Return [X, Y] of the center of cell containing provided text 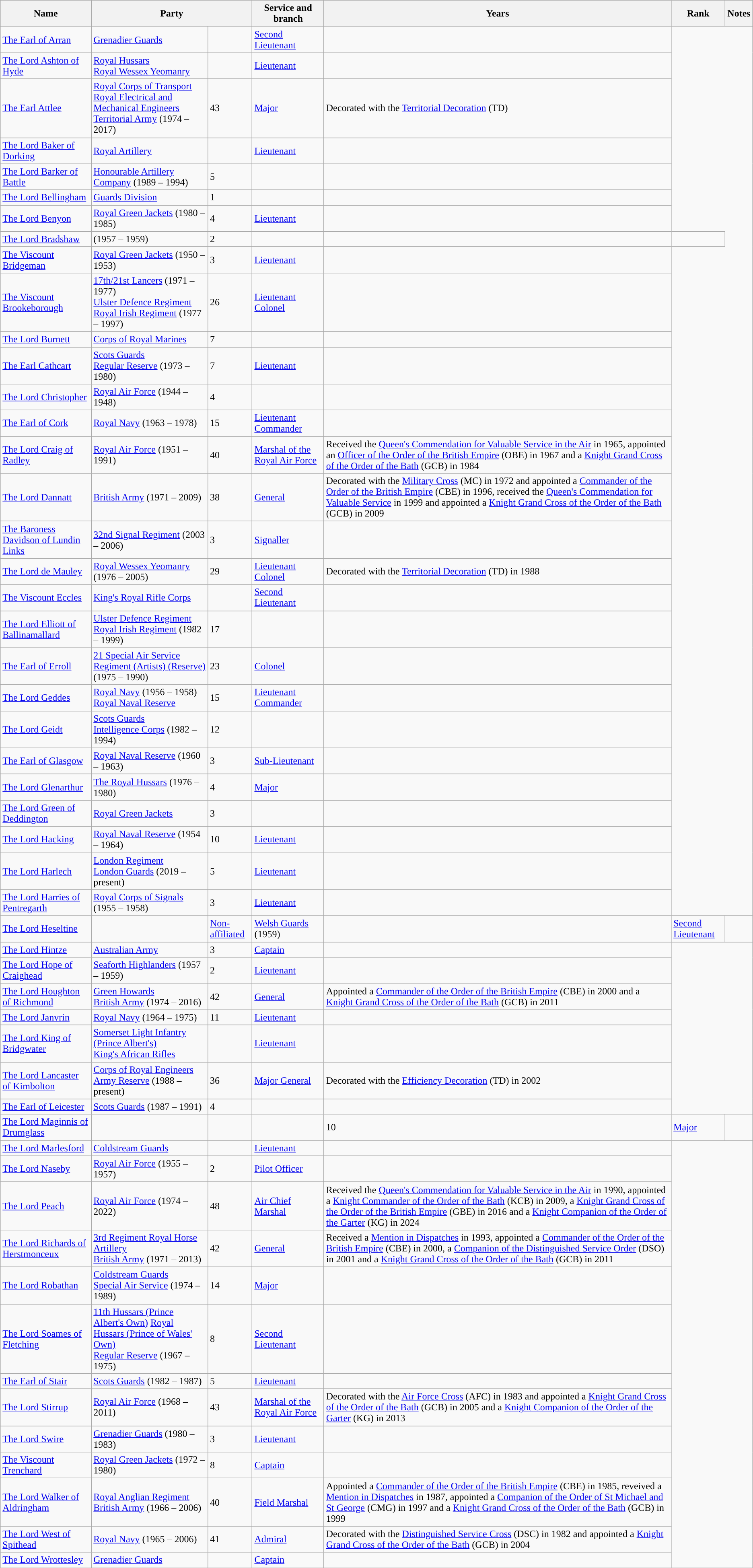
The Lord Geddes [46, 698]
Royal Navy (1963 – 1978) [150, 423]
Royal Air Force (1974 – 2022) [150, 1206]
The Earl of Cork [46, 423]
32nd Signal Regiment (2003 – 2006) [150, 540]
41 [230, 1539]
Welsh Guards (1959) [288, 929]
The Lord Naseby [46, 1169]
The Baroness Davidson of Lundin Links [46, 540]
The Lord Robathan [46, 1285]
Major General [288, 1080]
The Lord Craig of Radley [46, 455]
Decorated with the Territorial Decoration (TD) [497, 108]
The Earl Attlee [46, 108]
The Lord Elliott of Ballinamallard [46, 629]
12 [230, 729]
Royal Naval Reserve (1960 – 1963) [150, 761]
11 [230, 1017]
The Lord Hintze [46, 950]
The Lord Maginnis of Drumglass [46, 1127]
The Viscount Eccles [46, 598]
The Lord Marlesford [46, 1148]
Royal Green Jackets (1980 – 1985) [150, 218]
Coldstream Guards [150, 1148]
Sub-Lieutenant [288, 761]
Royal Navy (1956 – 1958)Royal Naval Reserve [150, 698]
48 [230, 1206]
The Lord Baker of Dorking [46, 150]
The Lord Green of Deddington [46, 813]
Royal HussarsRoyal Wessex Yeomanry [150, 66]
The Lord Harries of Pentregarth [46, 903]
The Lord Houghton of Richmond [46, 997]
Decorated with the Efficiency Decoration (TD) in 2002 [497, 1080]
The Earl of Leicester [46, 1107]
Signaller [288, 540]
The Lord Harlech [46, 871]
Seaforth Highlanders (1957 – 1959) [150, 970]
Years [497, 14]
The Lord de Mauley [46, 571]
Ulster Defence RegimentRoyal Irish Regiment (1982 – 1999) [150, 629]
The Lord Soames of Fletching [46, 1339]
Royal Corps of Signals (1955 – 1958) [150, 903]
The Lord Burnett [46, 339]
The Lord Benyon [46, 218]
Royal Air Force (1968 – 2011) [150, 1407]
(1957 – 1959) [150, 239]
The Viscount Bridgeman [46, 260]
The Lord King of Bridgwater [46, 1043]
The Lord Bellingham [46, 198]
Royal Green Jackets [150, 813]
Australian Army [150, 950]
Royal Artillery [150, 150]
Coldstream GuardsSpecial Air Service (1974 – 1989) [150, 1285]
The Earl of Glasgow [46, 761]
The Lord Wrottesley [46, 1560]
Notes [739, 14]
Decorated with the Territorial Decoration (TD) in 1988 [497, 571]
Royal Navy (1965 – 2006) [150, 1539]
The Viscount Brookeborough [46, 302]
The Lord Ashton of Hyde [46, 66]
The Lord Richards of Herstmonceux [46, 1248]
The Lord West of Spithead [46, 1539]
Corps of Royal Marines [150, 339]
Colonel [288, 666]
The Lord Lancaster of Kimbolton [46, 1080]
Scots GuardsIntelligence Corps (1982 – 1994) [150, 729]
Name [46, 14]
The Lord Dannatt [46, 497]
Royal Green Jackets (1950 – 1953) [150, 260]
London RegimentLondon Guards (2019 – present) [150, 871]
Royal Corps of TransportRoyal Electrical and Mechanical Engineers Territorial Army (1974 – 2017) [150, 108]
36 [230, 1080]
3rd Regiment Royal Horse ArtilleryBritish Army (1971 – 2013) [150, 1248]
The Lord Heseltine [46, 929]
The Earl of Arran [46, 39]
Green HowardsBritish Army (1974 – 2016) [150, 997]
Royal Wessex Yeomanry (1976 – 2005) [150, 571]
26 [230, 302]
23 [230, 666]
38 [230, 497]
Decorated with the Distinguished Service Cross (DSC) in 1982 and appointed a Knight Grand Cross of the Order of the Bath (GCB) in 2004 [497, 1539]
The Lord Walker of Aldringham [46, 1502]
21 Special Air Service Regiment (Artists) (Reserve) (1975 – 1990) [150, 666]
Royal Navy (1964 – 1975) [150, 1017]
Royal Naval Reserve (1954 – 1964) [150, 839]
The Lord Swire [46, 1439]
Party [172, 14]
The Lord Hope of Craighead [46, 970]
The Lord Bradshaw [46, 239]
Non-affiliated [230, 929]
The Lord Glenarthur [46, 787]
The Royal Hussars (1976 – 1980) [150, 787]
The Earl of Stair [46, 1381]
11th Hussars (Prince Albert's Own) Royal Hussars (Prince of Wales' Own)Regular Reserve (1967 – 1975) [150, 1339]
Rank [698, 14]
Air Chief Marshal [288, 1206]
The Lord Barker of Battle [46, 177]
The Lord Peach [46, 1206]
Pilot Officer [288, 1169]
The Lord Stirrup [46, 1407]
Corps of Royal EngineersArmy Reserve (1988 – present) [150, 1080]
The Lord Hacking [46, 839]
Royal Air Force (1951 – 1991) [150, 455]
Scots GuardsRegular Reserve (1973 – 1980) [150, 365]
Royal Air Force (1944 – 1948) [150, 397]
Royal Anglian RegimentBritish Army (1966 – 2006) [150, 1502]
The Lord Christopher [46, 397]
17 [230, 629]
Field Marshal [288, 1502]
British Army (1971 – 2009) [150, 497]
Grenadier Guards (1980 – 1983) [150, 1439]
17th/21st Lancers (1971 – 1977)Ulster Defence Regiment Royal Irish Regiment (1977 – 1997) [150, 302]
The Lord Geidt [46, 729]
The Earl of Erroll [46, 666]
Service and branch [288, 14]
14 [230, 1285]
Appointed a Commander of the Order of the British Empire (CBE) in 2000 and a Knight Grand Cross of the Order of the Bath (GCB) in 2011 [497, 997]
The Earl Cathcart [46, 365]
Scots Guards (1987 – 1991) [150, 1107]
Honourable Artillery Company (1989 – 1994) [150, 177]
Guards Division [150, 198]
Royal Air Force (1955 – 1957) [150, 1169]
Admiral [288, 1539]
The Lord Janvrin [46, 1017]
The Viscount Trenchard [46, 1465]
King's Royal Rifle Corps [150, 598]
29 [230, 571]
1 [230, 198]
Royal Green Jackets (1972 – 1980) [150, 1465]
Scots Guards (1982 – 1987) [150, 1381]
Somerset Light Infantry (Prince Albert's)King's African Rifles [150, 1043]
